Extract the [X, Y] coordinate from the center of the cell holding the provided text.  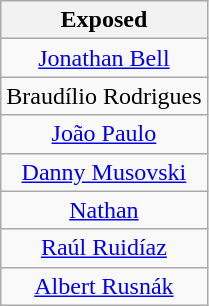
Danny Musovski [104, 172]
Nathan [104, 210]
Exposed [104, 20]
Jonathan Bell [104, 58]
João Paulo [104, 134]
Raúl Ruidíaz [104, 248]
Albert Rusnák [104, 286]
Braudílio Rodrigues [104, 96]
